Search for the cell housing the specified text and yield its [X, Y] center coordinate. 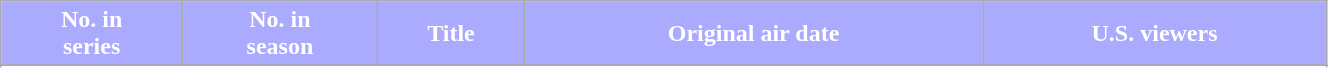
Original air date [753, 34]
No. inseries [92, 34]
No. inseason [280, 34]
U.S. viewers [1155, 34]
Title [450, 34]
